Search for the cell housing the specified text and yield its [X, Y] center coordinate. 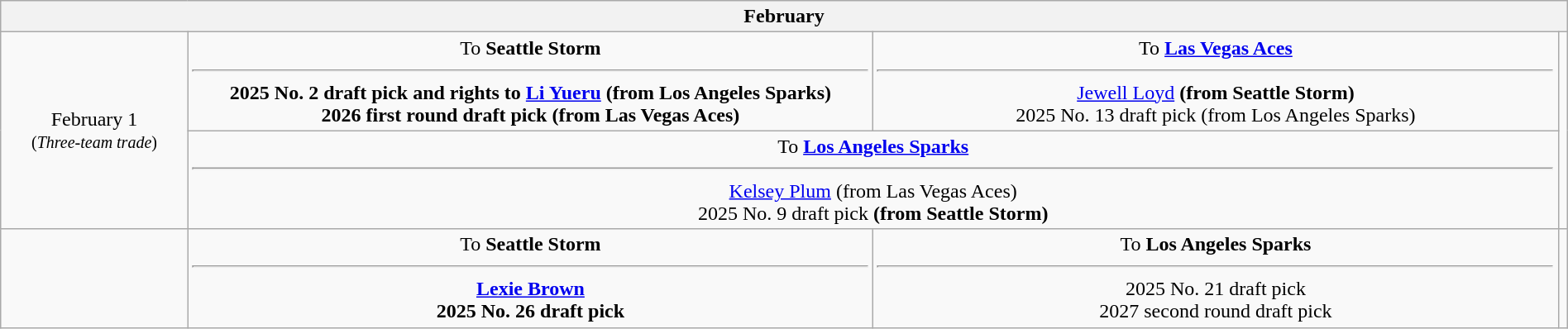
To Seattle Storm2025 No. 2 draft pick and rights to Li Yueru (from Los Angeles Sparks)2026 first round draft pick (from Las Vegas Aces) [530, 81]
February [784, 17]
To Los Angeles SparksKelsey Plum (from Las Vegas Aces)2025 No. 9 draft pick (from Seattle Storm) [873, 180]
To Las Vegas AcesJewell Loyd (from Seattle Storm)2025 No. 13 draft pick (from Los Angeles Sparks) [1216, 81]
February 1(Three-team trade) [94, 131]
To Seattle StormLexie Brown2025 No. 26 draft pick [530, 278]
To Los Angeles Sparks2025 No. 21 draft pick2027 second round draft pick [1216, 278]
